Capture the cell that displays the provided text and extract its (x, y) central coordinate. 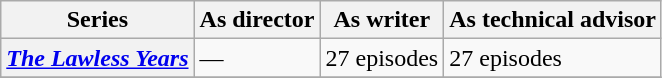
As technical advisor (553, 20)
As director (257, 20)
Series (98, 20)
As writer (382, 20)
— (257, 58)
The Lawless Years (98, 58)
